Detect which cell encompasses the target text, then output its [x, y] center coordinate. 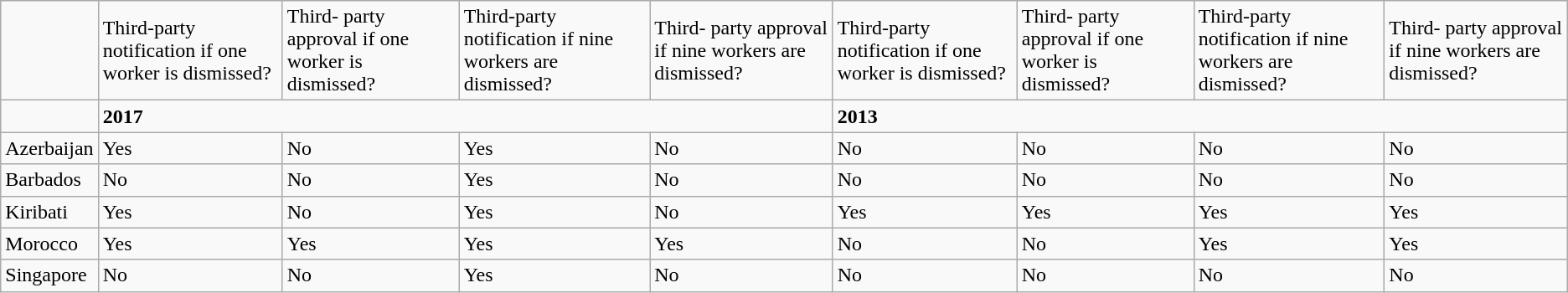
Barbados [49, 180]
2017 [466, 116]
2013 [1199, 116]
Morocco [49, 244]
Azerbaijan [49, 148]
Singapore [49, 275]
Kiribati [49, 212]
